Output the (X, Y) coordinate of the center of the cell containing the given text.  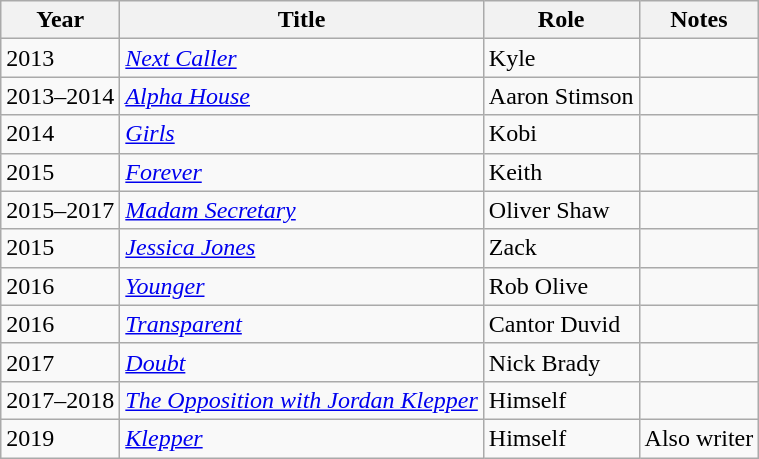
2014 (60, 134)
Notes (699, 20)
Title (302, 20)
Doubt (302, 362)
Jessica Jones (302, 248)
Cantor Duvid (561, 324)
Klepper (302, 438)
2013–2014 (60, 96)
Also writer (699, 438)
2015–2017 (60, 210)
Kobi (561, 134)
2013 (60, 58)
Keith (561, 172)
Nick Brady (561, 362)
Year (60, 20)
2017–2018 (60, 400)
2017 (60, 362)
Oliver Shaw (561, 210)
Transparent (302, 324)
Aaron Stimson (561, 96)
Role (561, 20)
Zack (561, 248)
Madam Secretary (302, 210)
Forever (302, 172)
Alpha House (302, 96)
Kyle (561, 58)
Girls (302, 134)
Rob Olive (561, 286)
The Opposition with Jordan Klepper (302, 400)
Younger (302, 286)
2019 (60, 438)
Next Caller (302, 58)
